Output the [x, y] coordinate of the center of the cell containing the given text.  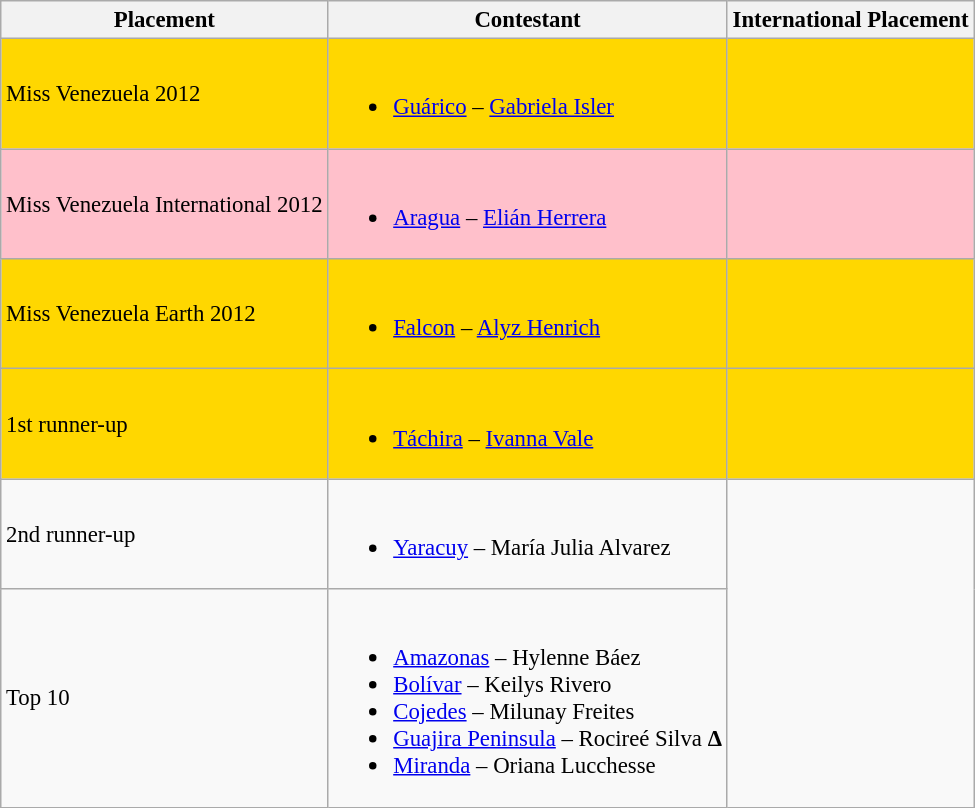
Placement [164, 20]
Contestant [528, 20]
Top 10 [164, 698]
International Placement [850, 20]
1st runner-up [164, 424]
Falcon – Alyz Henrich [528, 314]
Miss Venezuela International 2012 [164, 204]
Guárico – Gabriela Isler [528, 94]
Amazonas – Hylenne BáezBolívar – Keilys RiveroCojedes – Milunay FreitesGuajira Peninsula – Rocireé Silva ΔMiranda – Oriana Lucchesse [528, 698]
2nd runner-up [164, 534]
Yaracuy – María Julia Alvarez [528, 534]
Miss Venezuela Earth 2012 [164, 314]
Aragua – Elián Herrera [528, 204]
Miss Venezuela 2012 [164, 94]
Táchira – Ivanna Vale [528, 424]
